Extract the [X, Y] coordinate from the center of the cell holding the provided text.  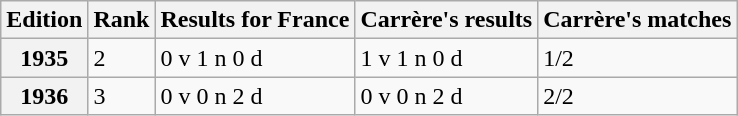
Rank [122, 20]
1936 [44, 96]
Edition [44, 20]
1 v 1 n 0 d [446, 58]
2 [122, 58]
2/2 [638, 96]
Carrère's matches [638, 20]
3 [122, 96]
1935 [44, 58]
1/2 [638, 58]
Results for France [255, 20]
Carrère's results [446, 20]
0 v 1 n 0 d [255, 58]
